Pinpoint the cell where the given text exists, returning its (X, Y) midpoint coordinate. 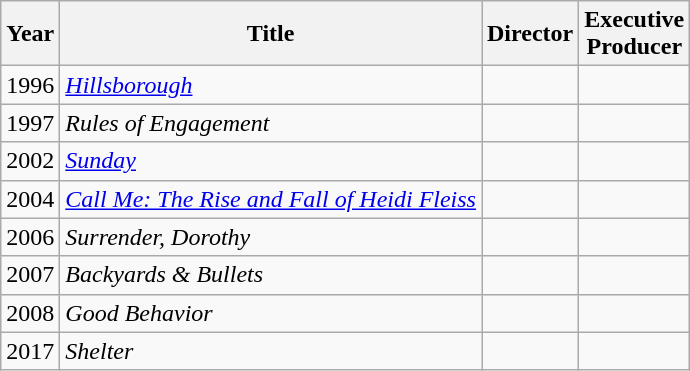
Backyards & Bullets (271, 275)
2004 (30, 199)
1996 (30, 85)
Sunday (271, 161)
Shelter (271, 351)
2017 (30, 351)
Surrender, Dorothy (271, 237)
Rules of Engagement (271, 123)
ExecutiveProducer (634, 34)
2008 (30, 313)
2007 (30, 275)
Director (530, 34)
Hillsborough (271, 85)
2002 (30, 161)
Call Me: The Rise and Fall of Heidi Fleiss (271, 199)
1997 (30, 123)
Good Behavior (271, 313)
Year (30, 34)
2006 (30, 237)
Title (271, 34)
